Provide the (x, y) coordinate of the cell's center where the given text is located.  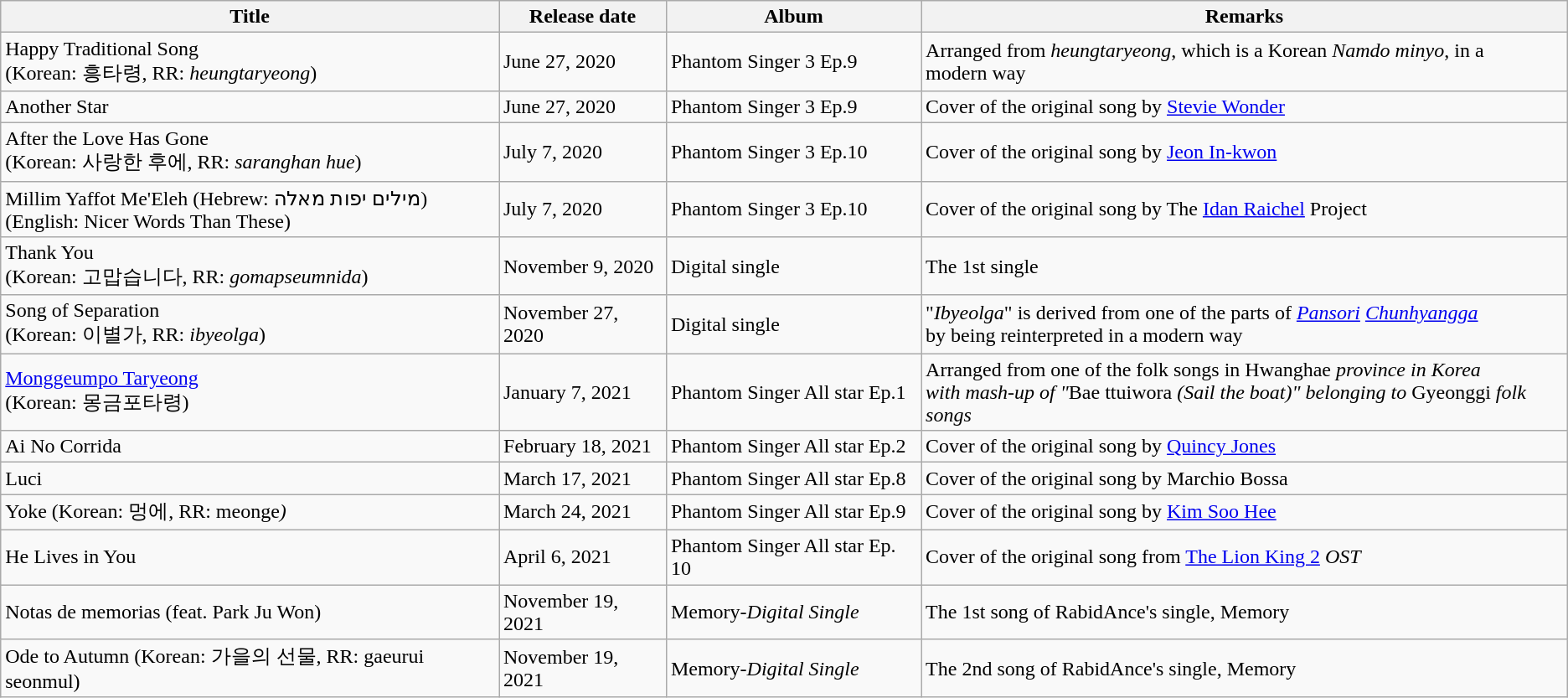
Phantom Singer All star Ep.2 (793, 447)
Phantom Singer All star Ep.9 (793, 513)
Notas de memorias (feat. Park Ju Won) (250, 612)
February 18, 2021 (583, 447)
Remarks (1245, 17)
After the Love Has Gone(Korean: 사랑한 후에, RR: saranghan hue) (250, 152)
Cover of the original song by The Idan Raichel Project (1245, 209)
Ai No Corrida (250, 447)
Thank You(Korean: 고맙습니다, RR: gomapseumnida) (250, 266)
Monggeumpo Taryeong(Korean: 몽금포타령) (250, 392)
Cover of the original song by Quincy Jones (1245, 447)
Cover of the original song by Jeon In-kwon (1245, 152)
The 2nd song of RabidAnce's single, Memory (1245, 669)
Millim Yaffot Me'Eleh (Hebrew: מילים יפות מאלה)(English: Nicer Words Than These) (250, 209)
Luci (250, 478)
Arranged from heungtaryeong, which is a Korean Namdo minyo, in amodern way (1245, 62)
April 6, 2021 (583, 556)
Song of Separation(Korean: 이별가, RR: ibyeolga) (250, 324)
Happy Traditional Song(Korean: 흥타령, RR: heungtaryeong) (250, 62)
Title (250, 17)
The 1st single (1245, 266)
Cover of the original song by Kim Soo Hee (1245, 513)
March 17, 2021 (583, 478)
Ode to Autumn (Korean: 가을의 선물, RR: gaeurui seonmul) (250, 669)
Phantom Singer All star Ep. 10 (793, 556)
January 7, 2021 (583, 392)
March 24, 2021 (583, 513)
Cover of the original song by Stevie Wonder (1245, 106)
Another Star (250, 106)
Album (793, 17)
Release date (583, 17)
November 9, 2020 (583, 266)
Phantom Singer All star Ep.8 (793, 478)
Phantom Singer All star Ep.1 (793, 392)
November 27, 2020 (583, 324)
He Lives in You (250, 556)
Cover of the original song by Marchio Bossa (1245, 478)
Yoke (Korean: 멍에, RR: meonge) (250, 513)
Cover of the original song from The Lion King 2 OST (1245, 556)
Arranged from one of the folk songs in Hwanghae province in Koreawith mash-up of "Bae ttuiwora (Sail the boat)" belonging to Gyeonggi folk songs (1245, 392)
The 1st song of RabidAnce's single, Memory (1245, 612)
"Ibyeolga" is derived from one of the parts of Pansori Chunhyanggaby being reinterpreted in a modern way (1245, 324)
